Search for the cell housing the specified text and yield its (x, y) center coordinate. 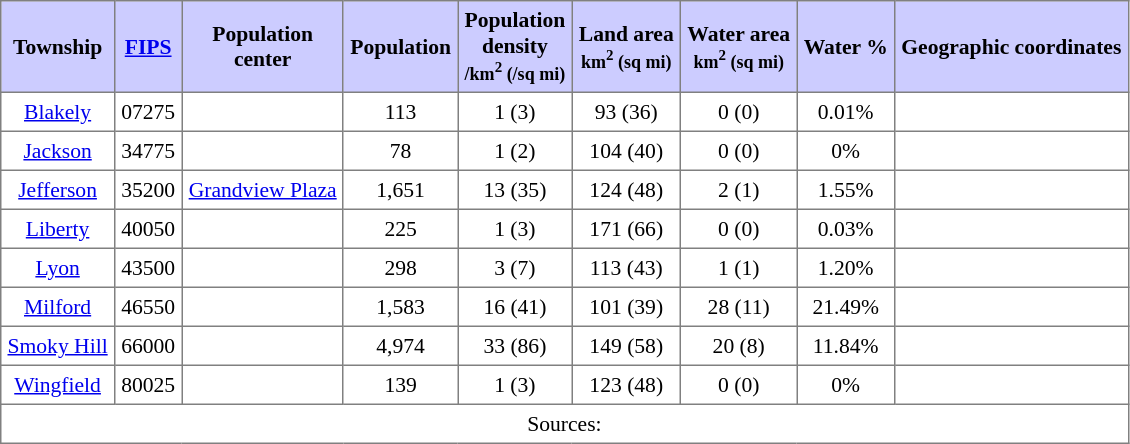
Populationcenter (263, 47)
FIPS (148, 47)
3 (7) (515, 268)
139 (400, 384)
Smoky Hill (58, 346)
Populationdensity/km2 (/sq mi) (515, 47)
Land areakm2 (sq mi) (626, 47)
Sources: (564, 424)
123 (48) (626, 384)
Water areakm2 (sq mi) (738, 47)
21.49% (846, 306)
Lyon (58, 268)
16 (41) (515, 306)
1,651 (400, 190)
34775 (148, 150)
Population (400, 47)
Jefferson (58, 190)
1.20% (846, 268)
43500 (148, 268)
Geographic coordinates (1012, 47)
149 (58) (626, 346)
0.03% (846, 228)
40050 (148, 228)
78 (400, 150)
2 (1) (738, 190)
13 (35) (515, 190)
07275 (148, 112)
28 (11) (738, 306)
298 (400, 268)
4,974 (400, 346)
Water % (846, 47)
33 (86) (515, 346)
Jackson (58, 150)
171 (66) (626, 228)
80025 (148, 384)
46550 (148, 306)
1 (1) (738, 268)
0.01% (846, 112)
Township (58, 47)
Milford (58, 306)
Wingfield (58, 384)
11.84% (846, 346)
Grandview Plaza (263, 190)
1 (2) (515, 150)
66000 (148, 346)
225 (400, 228)
35200 (148, 190)
1.55% (846, 190)
93 (36) (626, 112)
113 (43) (626, 268)
101 (39) (626, 306)
Blakely (58, 112)
104 (40) (626, 150)
20 (8) (738, 346)
113 (400, 112)
1,583 (400, 306)
Liberty (58, 228)
124 (48) (626, 190)
